Search for the cell housing the specified text and yield its [X, Y] center coordinate. 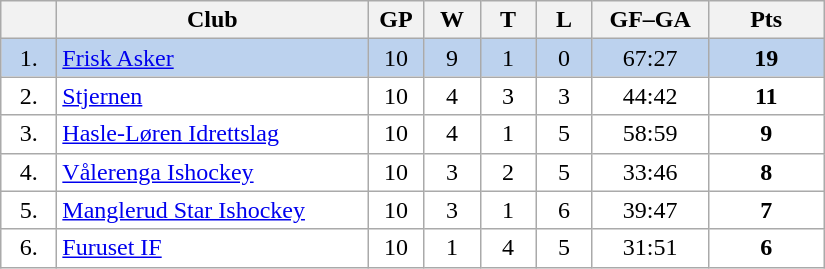
GF–GA [650, 20]
33:46 [650, 172]
6. [29, 248]
44:42 [650, 96]
T [508, 20]
2 [508, 172]
Manglerud Star Ishockey [212, 210]
0 [564, 58]
Frisk Asker [212, 58]
1. [29, 58]
GP [396, 20]
W [452, 20]
8 [766, 172]
2. [29, 96]
39:47 [650, 210]
67:27 [650, 58]
Vålerenga Ishockey [212, 172]
19 [766, 58]
Hasle-Løren Idrettslag [212, 134]
3. [29, 134]
Stjernen [212, 96]
Pts [766, 20]
Club [212, 20]
31:51 [650, 248]
11 [766, 96]
5. [29, 210]
7 [766, 210]
L [564, 20]
Furuset IF [212, 248]
4. [29, 172]
58:59 [650, 134]
